Search for the cell housing the specified text and yield its (x, y) center coordinate. 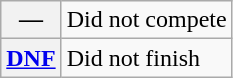
Did not compete (146, 20)
DNF (31, 58)
— (31, 20)
Did not finish (146, 58)
